For the text-containing cell, return its midpoint in (x, y) coordinate format. 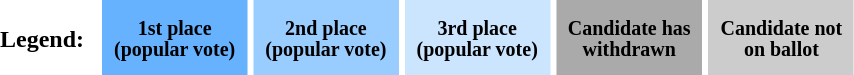
Candidate haswithdrawn (630, 38)
Legend: (48, 38)
3rd place(popular vote) (478, 38)
2nd place(popular vote) (326, 38)
1st place(popular vote) (174, 38)
